Search for the cell housing the specified text and yield its (X, Y) center coordinate. 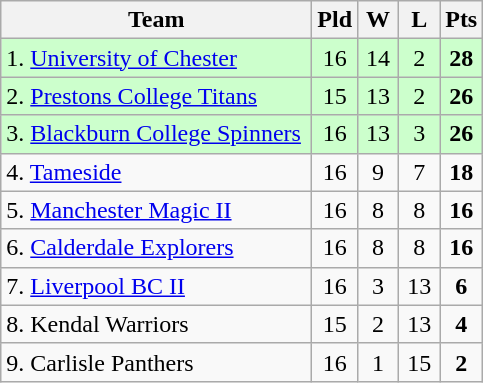
9 (378, 172)
L (420, 20)
3. Blackburn College Spinners (156, 134)
2. Prestons College Titans (156, 96)
18 (462, 172)
Pld (335, 20)
28 (462, 58)
4 (462, 324)
4. Tameside (156, 172)
6 (462, 286)
Pts (462, 20)
8. Kendal Warriors (156, 324)
1. University of Chester (156, 58)
1 (378, 362)
7 (420, 172)
Team (156, 20)
W (378, 20)
9. Carlisle Panthers (156, 362)
6. Calderdale Explorers (156, 248)
7. Liverpool BC II (156, 286)
5. Manchester Magic II (156, 210)
14 (378, 58)
